Detect which cell encompasses the target text, then output its (X, Y) center coordinate. 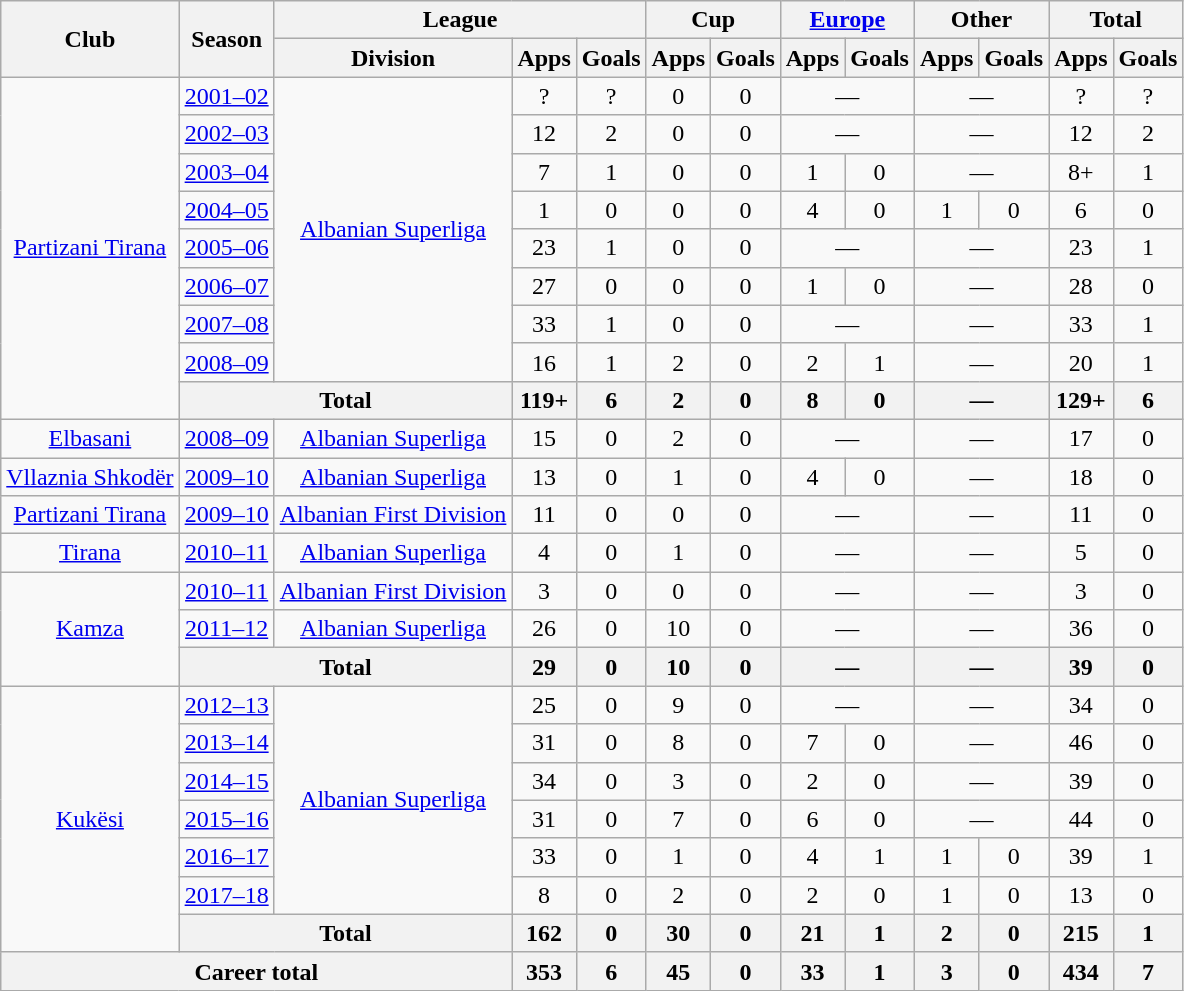
9 (678, 705)
25 (544, 705)
2011–12 (226, 629)
45 (678, 971)
Kamza (90, 629)
353 (544, 971)
2007–08 (226, 324)
2006–07 (226, 286)
20 (1081, 362)
Europe (847, 20)
League (460, 20)
Club (90, 39)
2003–04 (226, 172)
215 (1081, 933)
2004–05 (226, 210)
Division (393, 58)
Vllaznia Shkodër (90, 477)
28 (1081, 286)
30 (678, 933)
46 (1081, 743)
434 (1081, 971)
18 (1081, 477)
Career total (256, 971)
29 (544, 667)
162 (544, 933)
119+ (544, 400)
2013–14 (226, 743)
36 (1081, 629)
2014–15 (226, 781)
Season (226, 39)
15 (544, 438)
2017–18 (226, 895)
21 (812, 933)
Cup (713, 20)
129+ (1081, 400)
2005–06 (226, 248)
44 (1081, 819)
8+ (1081, 172)
2015–16 (226, 819)
2012–13 (226, 705)
2016–17 (226, 857)
26 (544, 629)
5 (1081, 553)
Tirana (90, 553)
Elbasani (90, 438)
2001–02 (226, 96)
Other (981, 20)
2002–03 (226, 134)
Kukësi (90, 819)
17 (1081, 438)
27 (544, 286)
16 (544, 362)
